From the cell containing the given text, extract its center point as [X, Y] coordinate. 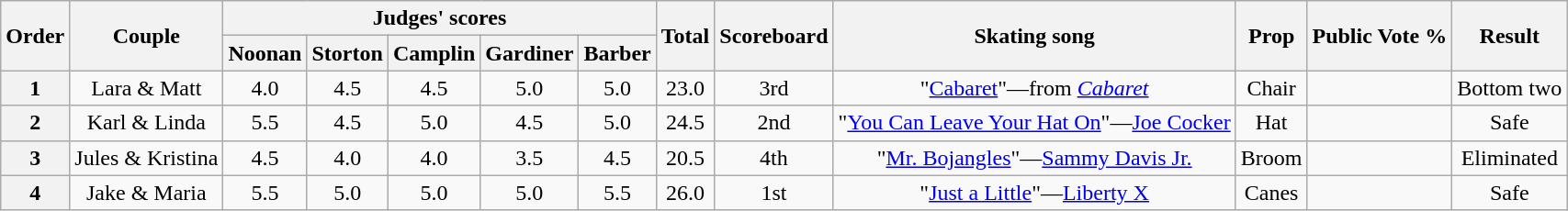
"Mr. Bojangles"—Sammy Davis Jr. [1034, 158]
Jake & Maria [147, 193]
Camplin [434, 53]
Jules & Kristina [147, 158]
Storton [347, 53]
"Cabaret"—from Cabaret [1034, 88]
"You Can Leave Your Hat On"—Joe Cocker [1034, 123]
1 [35, 88]
3.5 [529, 158]
2 [35, 123]
Hat [1271, 123]
4 [35, 193]
Result [1510, 36]
Couple [147, 36]
20.5 [685, 158]
1st [773, 193]
4th [773, 158]
Bottom two [1510, 88]
Barber [617, 53]
Gardiner [529, 53]
Public Vote % [1380, 36]
Order [35, 36]
3 [35, 158]
Chair [1271, 88]
Eliminated [1510, 158]
Total [685, 36]
2nd [773, 123]
Judges' scores [439, 18]
"Just a Little"—Liberty X [1034, 193]
23.0 [685, 88]
Canes [1271, 193]
Karl & Linda [147, 123]
3rd [773, 88]
Lara & Matt [147, 88]
Broom [1271, 158]
26.0 [685, 193]
Scoreboard [773, 36]
Skating song [1034, 36]
24.5 [685, 123]
Noonan [265, 53]
Prop [1271, 36]
